Locate the cell with the specified text and output its [x, y] center coordinate. 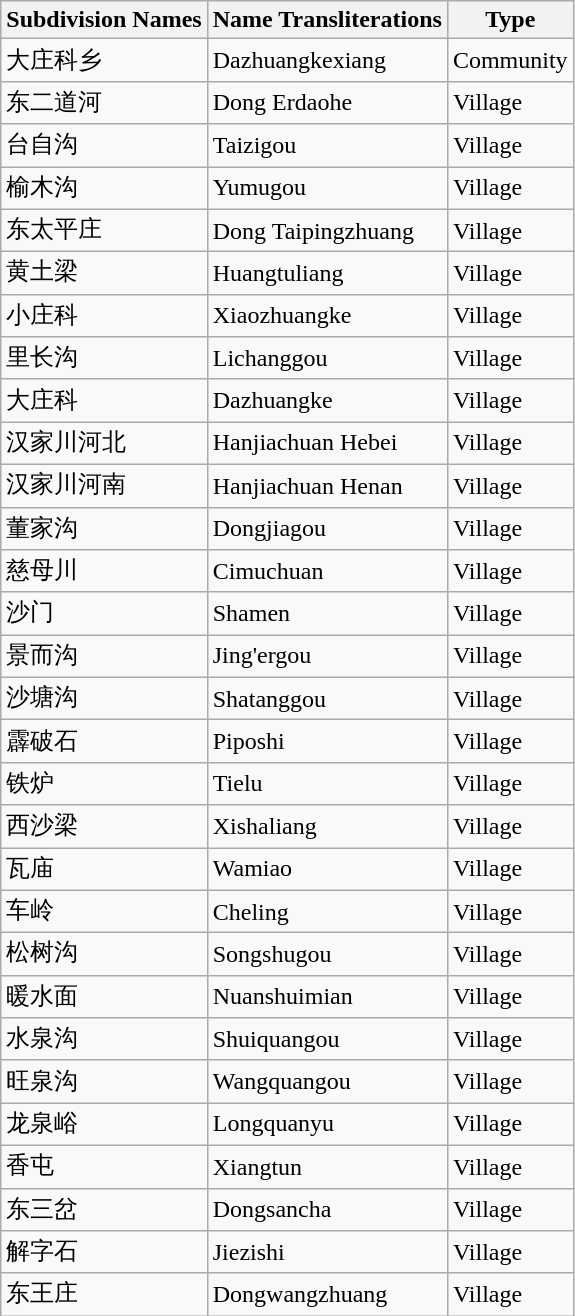
Shamen [327, 614]
水泉沟 [104, 1040]
Community [510, 60]
霹破石 [104, 742]
Wangquangou [327, 1082]
Dazhuangkexiang [327, 60]
解字石 [104, 1252]
Huangtuliang [327, 274]
慈母川 [104, 572]
车岭 [104, 912]
Dong Taipingzhuang [327, 230]
Subdivision Names [104, 20]
景而沟 [104, 656]
Wamiao [327, 870]
Jiezishi [327, 1252]
Shuiquangou [327, 1040]
Dazhuangke [327, 400]
Name Transliterations [327, 20]
铁炉 [104, 784]
榆木沟 [104, 188]
瓦庙 [104, 870]
黄土梁 [104, 274]
沙门 [104, 614]
汉家川河南 [104, 486]
Yumugou [327, 188]
大庄科乡 [104, 60]
Cheling [327, 912]
小庄科 [104, 316]
Lichanggou [327, 358]
Piposhi [327, 742]
西沙梁 [104, 826]
大庄科 [104, 400]
Shatanggou [327, 698]
董家沟 [104, 528]
沙塘沟 [104, 698]
香屯 [104, 1166]
旺泉沟 [104, 1082]
Dongwangzhuang [327, 1294]
Xishaliang [327, 826]
Cimuchuan [327, 572]
Tielu [327, 784]
汉家川河北 [104, 444]
东三岔 [104, 1210]
松树沟 [104, 954]
暖水面 [104, 996]
Jing'ergou [327, 656]
Nuanshuimian [327, 996]
Hanjiachuan Henan [327, 486]
Xiangtun [327, 1166]
Songshugou [327, 954]
东太平庄 [104, 230]
Hanjiachuan Hebei [327, 444]
东王庄 [104, 1294]
Dongjiagou [327, 528]
Dongsancha [327, 1210]
里长沟 [104, 358]
龙泉峪 [104, 1124]
Dong Erdaohe [327, 102]
东二道河 [104, 102]
Xiaozhuangke [327, 316]
Longquanyu [327, 1124]
Type [510, 20]
Taizigou [327, 146]
台自沟 [104, 146]
